Pinpoint the cell where the given text exists, returning its (x, y) midpoint coordinate. 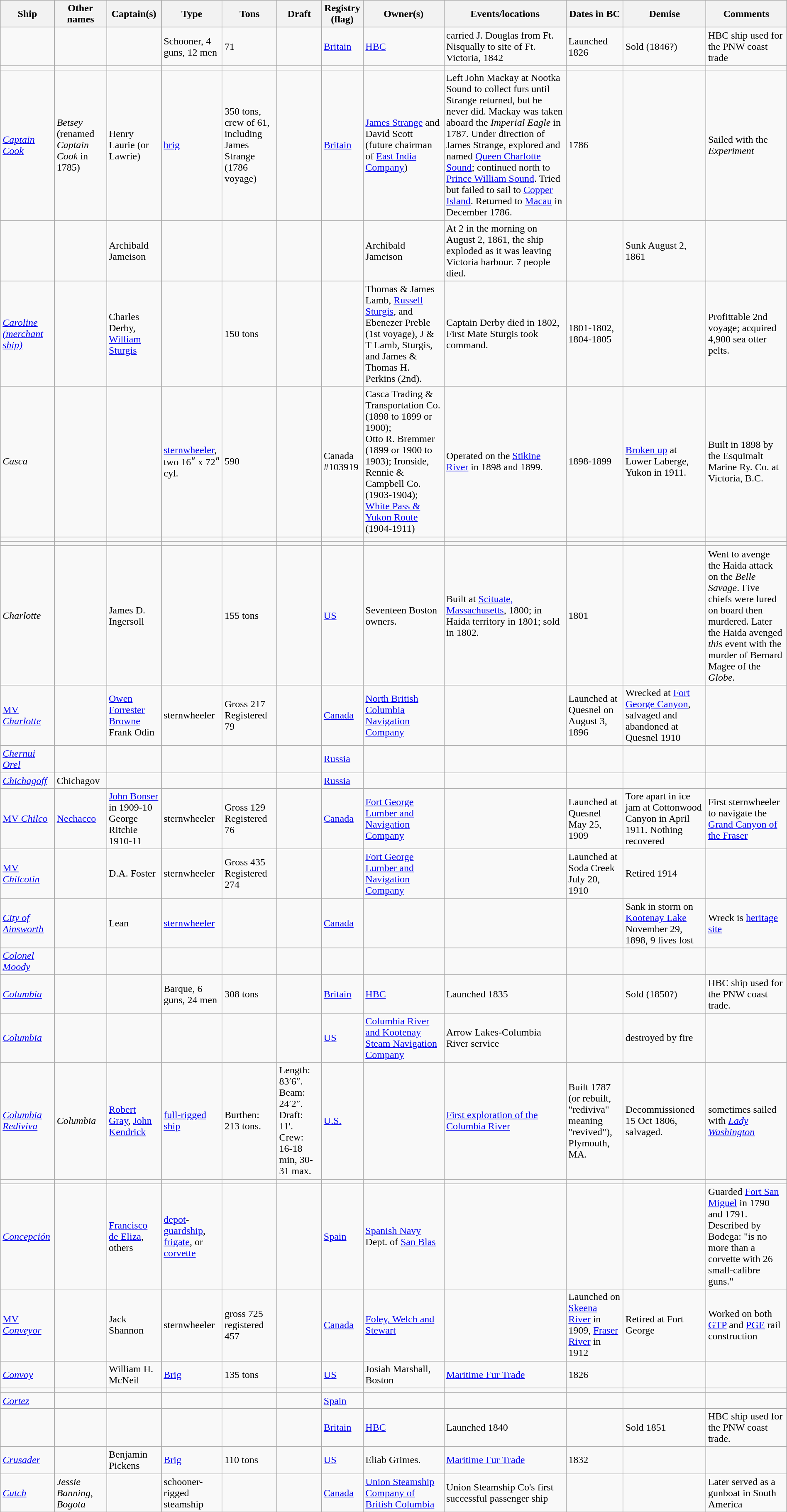
590 (249, 462)
Nechacco (81, 819)
William H. McNeil (134, 1375)
Built at Scituate, Massachusetts, 1800; in Haida territory in 1801; sold in 1802. (505, 615)
destroyed by fire (664, 1038)
Retired 1914 (664, 874)
Jack Shannon (134, 1325)
Launched 1840 (505, 1427)
Lean (134, 923)
Francisco de Eliza, others (134, 1236)
John Bonser in 1909-10 George Ritchie 1910-11 (134, 819)
Robert Gray, John Kendrick (134, 1121)
110 tons (249, 1460)
Seventeen Boston owners. (403, 615)
Sold (1850?) (664, 994)
Gross 129 Registered 76 (249, 819)
Comments (746, 14)
D.A. Foster (134, 874)
Wrecked at Fort George Canyon, salvaged and abandoned at Quesnel 1910 (664, 715)
Columbia Rediviva (27, 1121)
Columbia River and Kootenay Steam Navigation Company (403, 1038)
155 tons (249, 615)
Tons (249, 14)
Launched on Skeena River in 1909, Fraser River in 1912 (594, 1325)
Sold (1846?) (664, 46)
City of Ainsworth (27, 923)
150 tons (249, 334)
James Strange and David Scott (future chairman of East India Company) (403, 145)
Demise (664, 14)
full-rigged ship (192, 1121)
Ship (27, 14)
Crusader (27, 1460)
Later served as a gunboat in South America (746, 1492)
Worked on both GTP and PGE rail construction (746, 1325)
1826 (594, 1375)
Eliab Grimes. (403, 1460)
Chichagov (81, 781)
Owen Forrester Browne Frank Odin (134, 715)
brig (192, 145)
Gross 435 Registered 274 (249, 874)
1786 (594, 145)
Benjamin Pickens (134, 1460)
Decommissioned 15 Oct 1806, salvaged. (664, 1121)
Captain(s) (134, 14)
Guarded Fort San Miguel in 1790 and 1791. Described by Bodega: "is no more than a corvette with 26 small-calibre guns." (746, 1236)
HBC ship used for the PNW coast trade (746, 46)
308 tons (249, 994)
Length: 83′6″. Beam: 24′2″. Draft: 11'. Crew: 16-18 min, 30-31 max. (299, 1121)
Draft (299, 14)
Owner(s) (403, 14)
Built in 1898 by the Esquimalt Marine Ry. Co. at Victoria, B.C. (746, 462)
Launched at Quesnel May 25, 1909 (594, 819)
Charles Derby, William Sturgis (134, 334)
Launched at Soda Creek July 20, 1910 (594, 874)
Captain Cook (27, 145)
Burthen: 213 tons. (249, 1121)
MV Charlotte (27, 715)
depot-guardship, frigate, or corvette (192, 1236)
Barque, 6 guns, 24 men (192, 994)
North British Columbia Navigation Company (403, 715)
Sunk August 2, 1861 (664, 251)
sometimes sailed with Lady Washington (746, 1121)
Profittable 2nd voyage; acquired 4,900 sea otter pelts. (746, 334)
1832 (594, 1460)
1801-1802, 1804-1805 (594, 334)
Events/locations (505, 14)
Schooner, 4 guns, 12 men (192, 46)
Union Steamship Company of British Columbia (403, 1492)
Wreck is heritage site (746, 923)
U.S. (342, 1121)
Spanish Navy Dept. of San Blas (403, 1236)
Operated on the Stikine River in 1898 and 1899. (505, 462)
Caroline (merchant ship) (27, 334)
Convoy (27, 1375)
Sold 1851 (664, 1427)
Captain Derby died in 1802, First Mate Sturgis took command. (505, 334)
Union Steamship Co's first successful passenger ship (505, 1492)
Type (192, 14)
Foley, Welch and Stewart (403, 1325)
Sailed with the Experiment (746, 145)
Registry (flag) (342, 14)
Tore apart in ice jam at Cottonwood Canyon in April 1911. Nothing recovered (664, 819)
Concepción (27, 1236)
Launched 1826 (594, 46)
Built 1787 (or rebuilt, "rediviva" meaning "revived"), Plymouth, MA. (594, 1121)
MV Chilco (27, 819)
schooner-rigged steamship (192, 1492)
First exploration of the Columbia River (505, 1121)
Charlotte (27, 615)
350 tons, crew of 61, including James Strange (1786 voyage) (249, 145)
sternwheeler, two 16ʺ x 72ʺ cyl. (192, 462)
Henry Laurie (or Lawrie) (134, 145)
Canada #103919 (342, 462)
Broken up at Lower Laberge, Yukon in 1911. (664, 462)
Gross 217 Registered 79 (249, 715)
James D. Ingersoll (134, 615)
gross 725 registered 457 (249, 1325)
Launched 1835 (505, 994)
Sank in storm on Kootenay Lake November 29, 1898, 9 lives lost (664, 923)
Cutch (27, 1492)
Chernui Orel (27, 759)
Retired at Fort George (664, 1325)
Josiah Marshall, Boston (403, 1375)
Chichagoff (27, 781)
Betsey (renamed Captain Cook in 1785) (81, 145)
135 tons (249, 1375)
Jessie Banning, Bogota (81, 1492)
MV Chilcotin (27, 874)
1801 (594, 615)
At 2 in the morning on August 2, 1861, the ship exploded as it was leaving Victoria harbour. 7 people died. (505, 251)
1898-1899 (594, 462)
Arrow Lakes-Columbia River service (505, 1038)
Other names (81, 14)
Dates in BC (594, 14)
MV Conveyor (27, 1325)
Cortez (27, 1400)
Launched at Quesnel on August 3, 1896 (594, 715)
Casca (27, 462)
71 (249, 46)
Colonel Moody (27, 961)
carried J. Douglas from Ft. Nisqually to site of Ft. Victoria, 1842 (505, 46)
First sternwheeler to navigate the Grand Canyon of the Fraser (746, 819)
Thomas & James Lamb, Russell Sturgis, and Ebenezer Preble (1st voyage), J & T Lamb, Sturgis, and James & Thomas H. Perkins (2nd). (403, 334)
